Identify which cell holds the provided text, then report its (X, Y) central coordinate. 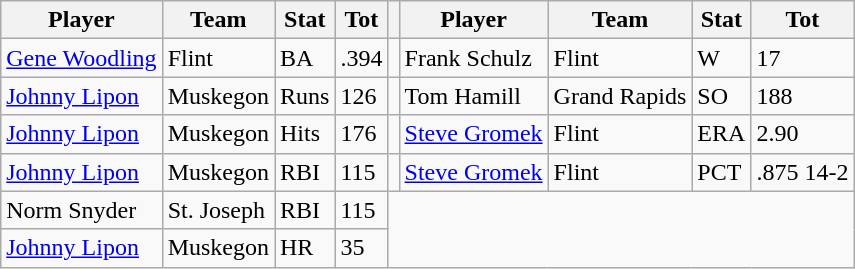
Runs (304, 96)
.875 14-2 (802, 172)
HR (304, 248)
Tom Hamill (474, 96)
Hits (304, 134)
35 (362, 248)
W (722, 58)
PCT (722, 172)
2.90 (802, 134)
St. Joseph (218, 210)
Norm Snyder (82, 210)
Grand Rapids (620, 96)
Gene Woodling (82, 58)
.394 (362, 58)
BA (304, 58)
17 (802, 58)
176 (362, 134)
ERA (722, 134)
Frank Schulz (474, 58)
SO (722, 96)
188 (802, 96)
126 (362, 96)
